Scan for the cell matching the given text and deliver its (x, y) coordinate at center. 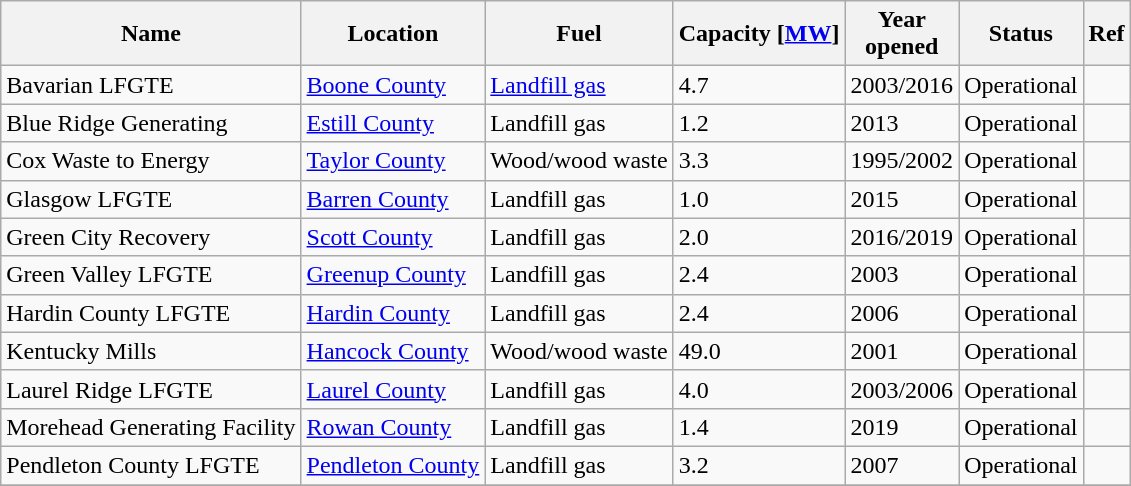
Location (393, 34)
Hardin County LFGTE (151, 313)
Scott County (393, 237)
Hancock County (393, 351)
Bavarian LFGTE (151, 85)
Estill County (393, 123)
2015 (902, 199)
2003 (902, 275)
1.0 (759, 199)
Boone County (393, 85)
2.0 (759, 237)
Green City Recovery (151, 237)
4.0 (759, 389)
Taylor County (393, 161)
Ref (1106, 34)
2006 (902, 313)
Blue Ridge Generating (151, 123)
3.2 (759, 465)
2016/2019 (902, 237)
Kentucky Mills (151, 351)
2001 (902, 351)
2003/2006 (902, 389)
Pendleton County LFGTE (151, 465)
Green Valley LFGTE (151, 275)
3.3 (759, 161)
Hardin County (393, 313)
Yearopened (902, 34)
Greenup County (393, 275)
Name (151, 34)
Laurel County (393, 389)
1995/2002 (902, 161)
Capacity [MW] (759, 34)
2007 (902, 465)
4.7 (759, 85)
Laurel Ridge LFGTE (151, 389)
Rowan County (393, 427)
Glasgow LFGTE (151, 199)
Barren County (393, 199)
Fuel (579, 34)
1.2 (759, 123)
1.4 (759, 427)
Status (1021, 34)
49.0 (759, 351)
Morehead Generating Facility (151, 427)
Pendleton County (393, 465)
2013 (902, 123)
2003/2016 (902, 85)
Cox Waste to Energy (151, 161)
2019 (902, 427)
